Output the [x, y] coordinate of the center of the cell containing the given text.  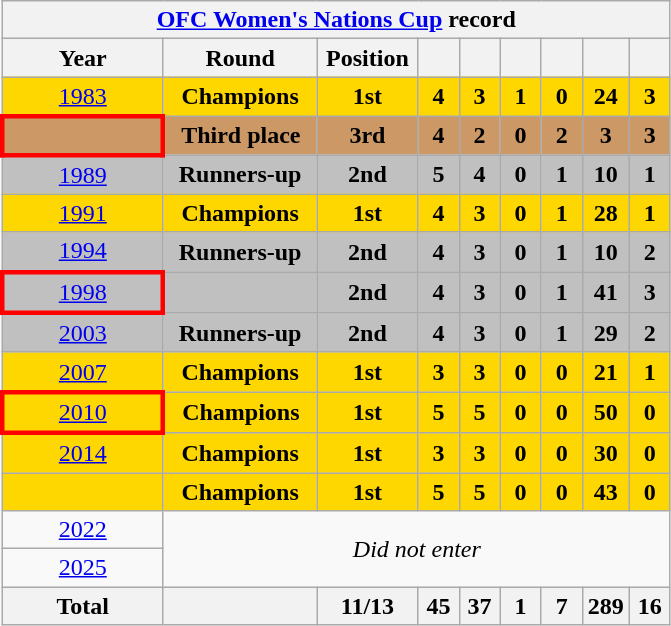
Position [368, 58]
43 [606, 491]
2014 [82, 453]
29 [606, 333]
1994 [82, 252]
24 [606, 97]
Round [240, 58]
OFC Women's Nations Cup record [336, 20]
1991 [82, 213]
2022 [82, 530]
41 [606, 292]
7 [562, 606]
45 [438, 606]
1998 [82, 292]
50 [606, 412]
2010 [82, 412]
11/13 [368, 606]
1989 [82, 174]
16 [650, 606]
37 [480, 606]
1983 [82, 97]
289 [606, 606]
21 [606, 372]
Total [82, 606]
2025 [82, 568]
Did not enter [416, 549]
2007 [82, 372]
28 [606, 213]
Third place [240, 135]
30 [606, 453]
3rd [368, 135]
Year [82, 58]
2003 [82, 333]
